Extract the [x, y] coordinate from the center of the cell holding the provided text.  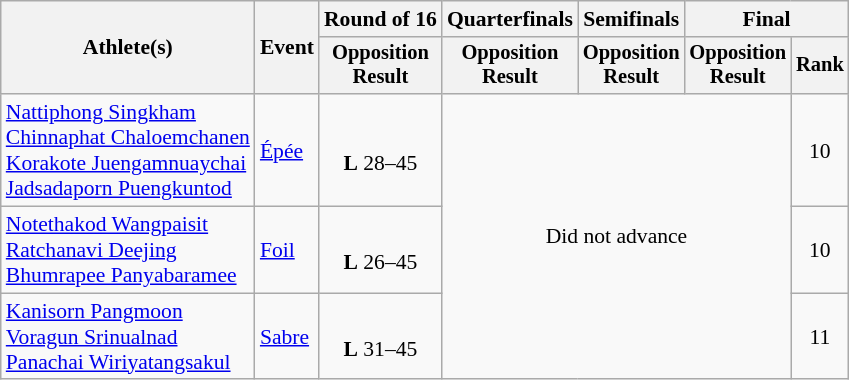
Round of 16 [380, 19]
Rank [820, 66]
Semifinals [632, 19]
Did not advance [616, 236]
L 31–45 [380, 336]
Athlete(s) [128, 48]
L 28–45 [380, 150]
Épée [287, 150]
Sabre [287, 336]
Kanisorn PangmoonVoragun SrinualnadPanachai Wiriyatangsakul [128, 336]
Final [766, 19]
Nattiphong SingkhamChinnaphat ChaloemchanenKorakote JuengamnuaychaiJadsadaporn Puengkuntod [128, 150]
L 26–45 [380, 250]
Quarterfinals [510, 19]
Foil [287, 250]
Event [287, 48]
11 [820, 336]
Notethakod WangpaisitRatchanavi DeejingBhumrapee Panyabaramee [128, 250]
